Detect which cell encompasses the target text, then output its [x, y] center coordinate. 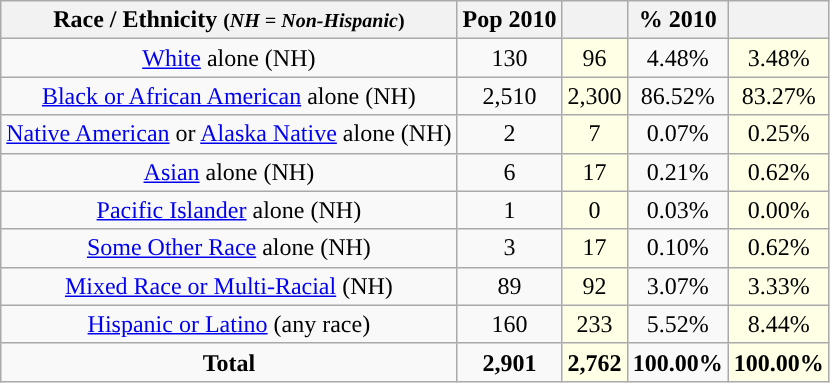
2,300 [594, 96]
Black or African American alone (NH) [229, 96]
White alone (NH) [229, 58]
0.10% [678, 248]
Mixed Race or Multi-Racial (NH) [229, 286]
8.44% [778, 324]
7 [594, 134]
% 2010 [678, 20]
0.00% [778, 210]
Hispanic or Latino (any race) [229, 324]
0.03% [678, 210]
2,762 [594, 362]
2,510 [510, 96]
0.25% [778, 134]
2,901 [510, 362]
6 [510, 172]
Pop 2010 [510, 20]
Pacific Islander alone (NH) [229, 210]
3 [510, 248]
0.07% [678, 134]
Some Other Race alone (NH) [229, 248]
2 [510, 134]
3.33% [778, 286]
130 [510, 58]
89 [510, 286]
160 [510, 324]
0 [594, 210]
86.52% [678, 96]
4.48% [678, 58]
Race / Ethnicity (NH = Non-Hispanic) [229, 20]
5.52% [678, 324]
92 [594, 286]
Total [229, 362]
3.48% [778, 58]
1 [510, 210]
233 [594, 324]
3.07% [678, 286]
0.21% [678, 172]
Native American or Alaska Native alone (NH) [229, 134]
Asian alone (NH) [229, 172]
96 [594, 58]
83.27% [778, 96]
